Scan for the cell matching the given text and deliver its (x, y) coordinate at center. 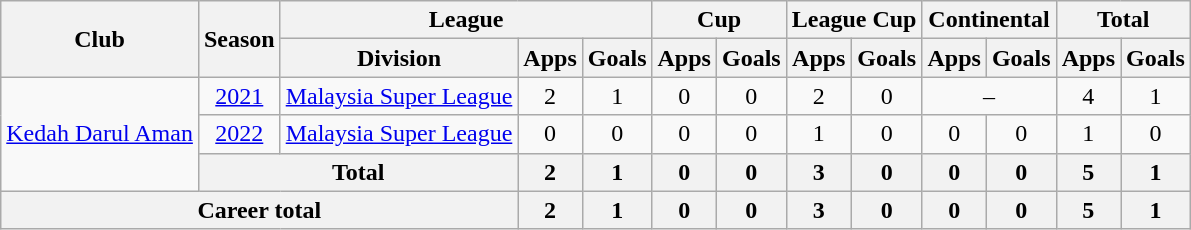
League Cup (854, 20)
League (466, 20)
Continental (989, 20)
– (989, 96)
Cup (719, 20)
4 (1088, 96)
Season (239, 39)
Kedah Darul Aman (100, 134)
2022 (239, 134)
Club (100, 39)
2021 (239, 96)
Division (399, 58)
Career total (260, 210)
